Return the [X, Y] coordinate for the center point of the cell that contains the specified text.  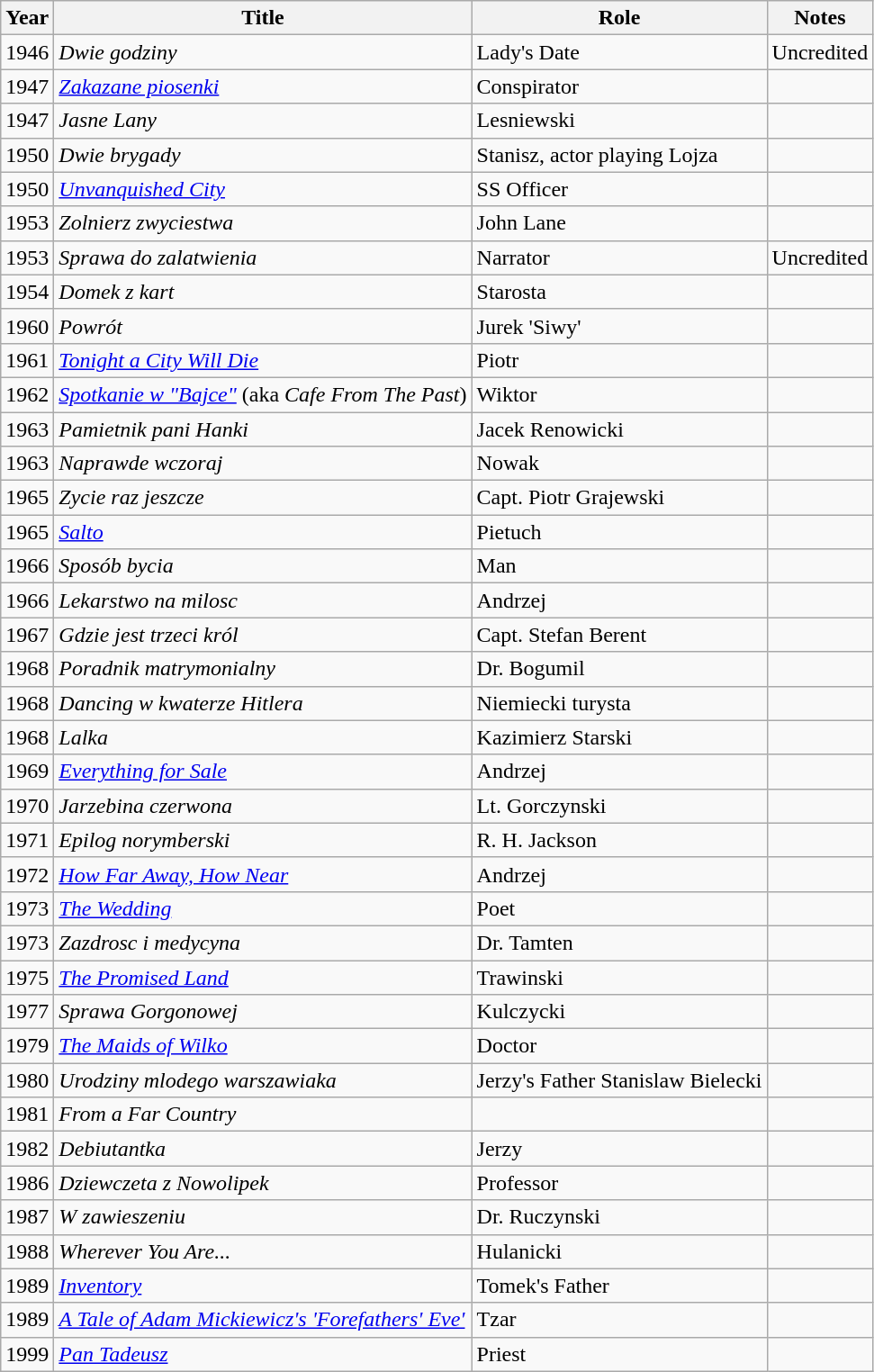
Debiutantka [263, 1149]
Starosta [619, 292]
W zawieszeniu [263, 1217]
Naprawde wczoraj [263, 464]
Piotr [619, 360]
How Far Away, How Near [263, 874]
Jacek Renowicki [619, 429]
1988 [27, 1251]
Gdzie jest trzeci król [263, 635]
Dr. Ruczynski [619, 1217]
The Wedding [263, 908]
Dr. Tamten [619, 943]
1954 [27, 292]
1970 [27, 806]
1981 [27, 1115]
Everything for Sale [263, 772]
Powrót [263, 326]
Domek z kart [263, 292]
The Promised Land [263, 977]
1972 [27, 874]
Inventory [263, 1286]
Salto [263, 532]
Conspirator [619, 86]
1960 [27, 326]
Capt. Piotr Grajewski [619, 498]
Jerzy [619, 1149]
Stanisz, actor playing Lojza [619, 155]
SS Officer [619, 189]
Kazimierz Starski [619, 737]
1999 [27, 1354]
Priest [619, 1354]
Tomek's Father [619, 1286]
1982 [27, 1149]
1946 [27, 52]
Zakazane piosenki [263, 86]
Poet [619, 908]
1967 [27, 635]
1980 [27, 1080]
Notes [820, 18]
Epilog norymberski [263, 840]
Zycie raz jeszcze [263, 498]
Lesniewski [619, 121]
1975 [27, 977]
1977 [27, 1012]
Lt. Gorczynski [619, 806]
Kulczycki [619, 1012]
Dancing w kwaterze Hitlera [263, 703]
Man [619, 566]
Poradnik matrymonialny [263, 669]
Professor [619, 1183]
1969 [27, 772]
Niemiecki turysta [619, 703]
Jasne Lany [263, 121]
Zazdrosc i medycyna [263, 943]
Jarzebina czerwona [263, 806]
Tzar [619, 1320]
Dwie brygady [263, 155]
Wherever You Are... [263, 1251]
Jerzy's Father Stanislaw Bielecki [619, 1080]
1962 [27, 394]
1961 [27, 360]
Nowak [619, 464]
Zolnierz zwyciestwa [263, 223]
1979 [27, 1046]
Lady's Date [619, 52]
Jurek 'Siwy' [619, 326]
Urodziny mlodego warszawiaka [263, 1080]
Pan Tadeusz [263, 1354]
Lalka [263, 737]
Hulanicki [619, 1251]
The Maids of Wilko [263, 1046]
Trawinski [619, 977]
Unvanquished City [263, 189]
Title [263, 18]
Sposób bycia [263, 566]
Narrator [619, 257]
Dziewczeta z Nowolipek [263, 1183]
Spotkanie w "Bajce" (aka Cafe From The Past) [263, 394]
John Lane [619, 223]
Wiktor [619, 394]
Sprawa do zalatwienia [263, 257]
Lekarstwo na milosc [263, 600]
Sprawa Gorgonowej [263, 1012]
From a Far Country [263, 1115]
Role [619, 18]
Year [27, 18]
Dwie godziny [263, 52]
1986 [27, 1183]
Pamietnik pani Hanki [263, 429]
1987 [27, 1217]
Dr. Bogumil [619, 669]
Tonight a City Will Die [263, 360]
R. H. Jackson [619, 840]
1971 [27, 840]
Pietuch [619, 532]
Capt. Stefan Berent [619, 635]
A Tale of Adam Mickiewicz's 'Forefathers' Eve' [263, 1320]
Doctor [619, 1046]
